Search for the cell housing the specified text and yield its [X, Y] center coordinate. 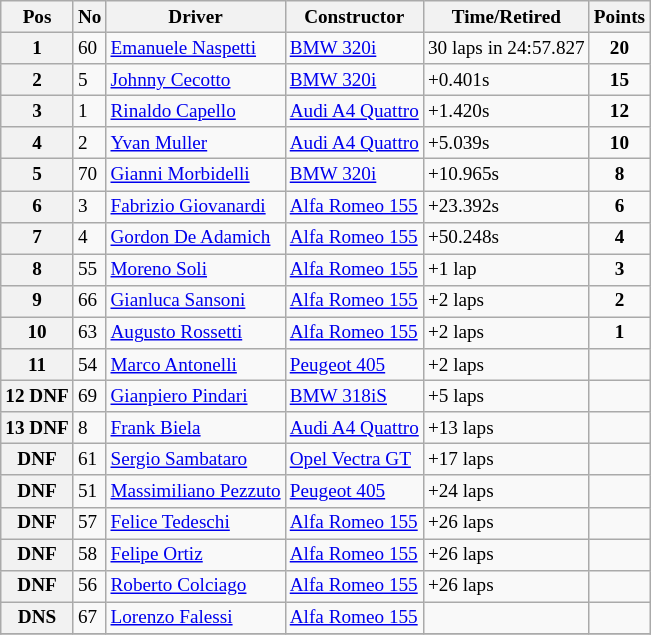
Massimiliano Pezzuto [196, 491]
+17 laps [506, 460]
12 DNF [38, 396]
9 [38, 301]
63 [90, 333]
69 [90, 396]
Lorenzo Falessi [196, 618]
Gianluca Sansoni [196, 301]
57 [90, 523]
Augusto Rossetti [196, 333]
+23.392s [506, 206]
+24 laps [506, 491]
+13 laps [506, 428]
Driver [196, 17]
+1 lap [506, 270]
Opel Vectra GT [354, 460]
Rinaldo Capello [196, 111]
+50.248s [506, 238]
Gianpiero Pindari [196, 396]
70 [90, 175]
Yvan Muller [196, 143]
Gianni Morbidelli [196, 175]
66 [90, 301]
+1.420s [506, 111]
60 [90, 48]
30 laps in 24:57.827 [506, 48]
Fabrizio Giovanardi [196, 206]
11 [38, 365]
Marco Antonelli [196, 365]
Felipe Ortiz [196, 554]
56 [90, 586]
Pos [38, 17]
+5.039s [506, 143]
Gordon De Adamich [196, 238]
Constructor [354, 17]
Frank Biela [196, 428]
20 [619, 48]
7 [38, 238]
54 [90, 365]
Johnny Cecotto [196, 80]
Roberto Colciago [196, 586]
Felice Tedeschi [196, 523]
+5 laps [506, 396]
No [90, 17]
+10.965s [506, 175]
55 [90, 270]
Moreno Soli [196, 270]
51 [90, 491]
DNS [38, 618]
Sergio Sambataro [196, 460]
13 DNF [38, 428]
58 [90, 554]
15 [619, 80]
+0.401s [506, 80]
Emanuele Naspetti [196, 48]
Time/Retired [506, 17]
67 [90, 618]
12 [619, 111]
Points [619, 17]
BMW 318iS [354, 396]
61 [90, 460]
